Identify which cell holds the provided text, then report its (x, y) central coordinate. 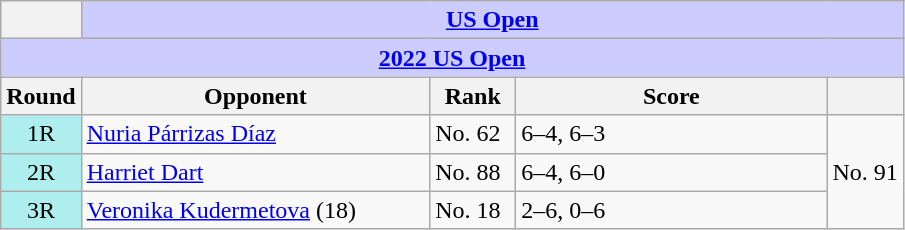
Veronika Kudermetova (18) (256, 210)
3R (41, 210)
Rank (473, 96)
Nuria Párrizas Díaz (256, 134)
No. 62 (473, 134)
1R (41, 134)
Score (672, 96)
6–4, 6–3 (672, 134)
Opponent (256, 96)
2022 US Open (452, 58)
US Open (492, 20)
No. 91 (865, 172)
Harriet Dart (256, 172)
6–4, 6–0 (672, 172)
Round (41, 96)
2R (41, 172)
No. 88 (473, 172)
No. 18 (473, 210)
2–6, 0–6 (672, 210)
